Determine the (x, y) coordinate at the center of the cell enclosing the given text.  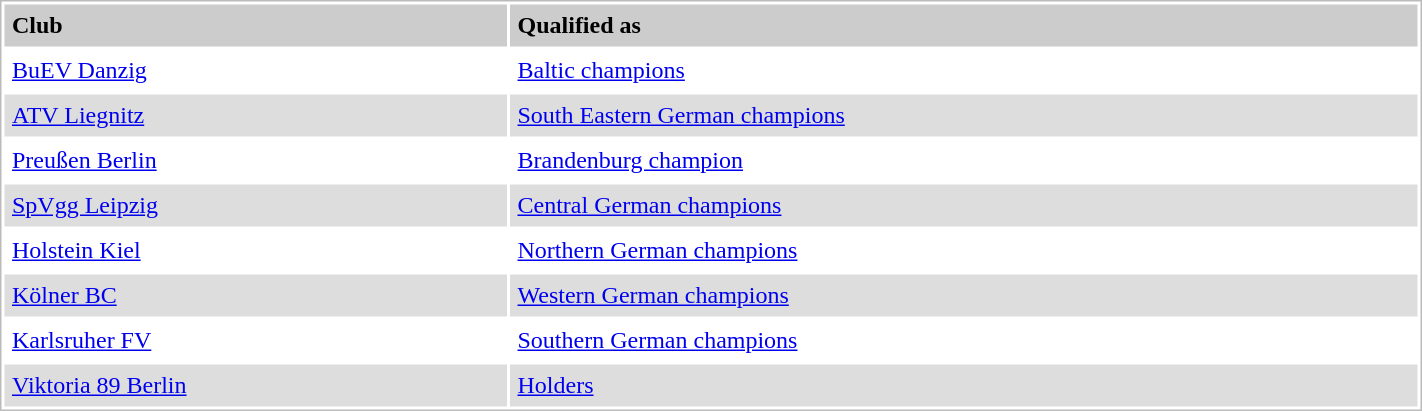
Viktoria 89 Berlin (256, 385)
Kölner BC (256, 295)
BuEV Danzig (256, 71)
Northern German champions (964, 251)
ATV Liegnitz (256, 115)
Qualified as (964, 25)
Southern German champions (964, 341)
Karlsruher FV (256, 341)
Western German champions (964, 295)
Club (256, 25)
Holstein Kiel (256, 251)
Holders (964, 385)
Preußen Berlin (256, 161)
Baltic champions (964, 71)
Brandenburg champion (964, 161)
SpVgg Leipzig (256, 205)
Central German champions (964, 205)
South Eastern German champions (964, 115)
